Extract the [x, y] coordinate from the center of the cell holding the provided text.  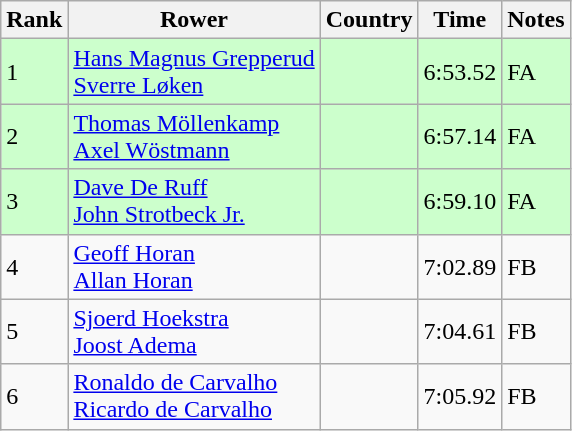
Dave De RuffJohn Strotbeck Jr. [194, 202]
Geoff HoranAllan Horan [194, 266]
4 [34, 266]
7:04.61 [460, 332]
6 [34, 396]
7:05.92 [460, 396]
Notes [536, 20]
Rower [194, 20]
6:59.10 [460, 202]
Time [460, 20]
3 [34, 202]
Hans Magnus GrepperudSverre Løken [194, 72]
Rank [34, 20]
7:02.89 [460, 266]
Ronaldo de CarvalhoRicardo de Carvalho [194, 396]
Thomas MöllenkampAxel Wöstmann [194, 136]
Sjoerd HoekstraJoost Adema [194, 332]
6:53.52 [460, 72]
Country [369, 20]
2 [34, 136]
6:57.14 [460, 136]
5 [34, 332]
1 [34, 72]
